Locate the cell with the specified text and output its [X, Y] center coordinate. 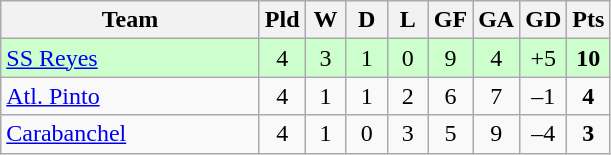
–4 [544, 134]
L [408, 20]
GA [496, 20]
7 [496, 96]
–1 [544, 96]
D [366, 20]
SS Reyes [130, 58]
2 [408, 96]
+5 [544, 58]
GD [544, 20]
5 [450, 134]
Carabanchel [130, 134]
Atl. Pinto [130, 96]
10 [588, 58]
6 [450, 96]
W [326, 20]
GF [450, 20]
Team [130, 20]
Pts [588, 20]
Pld [282, 20]
